Return the [X, Y] coordinate for the center point of the cell that contains the specified text.  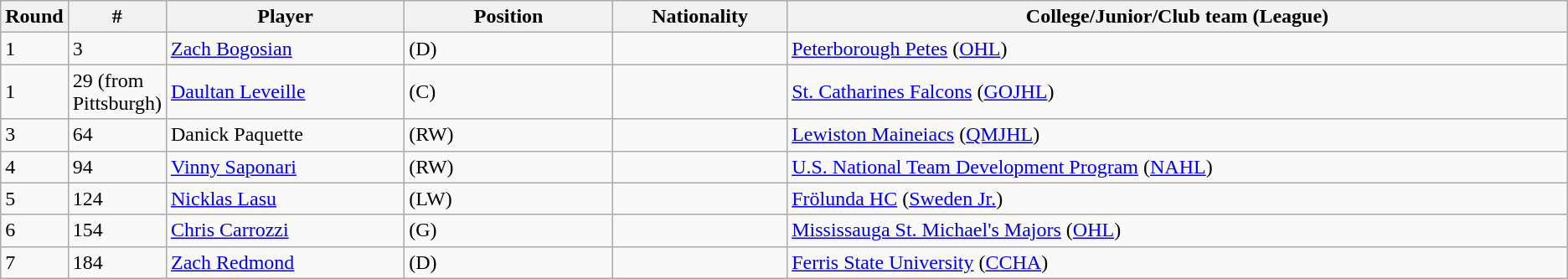
Lewiston Maineiacs (QMJHL) [1178, 135]
6 [34, 230]
St. Catharines Falcons (GOJHL) [1178, 92]
Frölunda HC (Sweden Jr.) [1178, 199]
124 [117, 199]
(C) [509, 92]
Player [285, 17]
94 [117, 167]
Daultan Leveille [285, 92]
154 [117, 230]
College/Junior/Club team (League) [1178, 17]
Nationality [700, 17]
Position [509, 17]
Vinny Saponari [285, 167]
Peterborough Petes (OHL) [1178, 49]
Mississauga St. Michael's Majors (OHL) [1178, 230]
64 [117, 135]
# [117, 17]
Ferris State University (CCHA) [1178, 262]
7 [34, 262]
Round [34, 17]
Zach Bogosian [285, 49]
29 (from Pittsburgh) [117, 92]
Zach Redmond [285, 262]
U.S. National Team Development Program (NAHL) [1178, 167]
Chris Carrozzi [285, 230]
Danick Paquette [285, 135]
(G) [509, 230]
184 [117, 262]
(LW) [509, 199]
4 [34, 167]
Nicklas Lasu [285, 199]
5 [34, 199]
